From the cell containing the given text, extract its center point as [X, Y] coordinate. 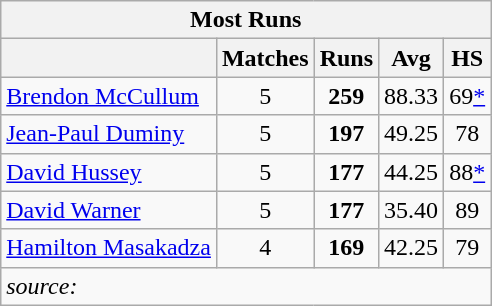
HS [468, 58]
Brendon McCullum [109, 96]
89 [468, 210]
Matches [265, 58]
David Warner [109, 210]
259 [346, 96]
Runs [346, 58]
Hamilton Masakadza [109, 248]
Most Runs [246, 20]
69* [468, 96]
42.25 [412, 248]
49.25 [412, 134]
4 [265, 248]
35.40 [412, 210]
David Hussey [109, 172]
Avg [412, 58]
197 [346, 134]
78 [468, 134]
88.33 [412, 96]
79 [468, 248]
source: [246, 286]
169 [346, 248]
88* [468, 172]
Jean-Paul Duminy [109, 134]
44.25 [412, 172]
